Detect which cell encompasses the target text, then output its (x, y) center coordinate. 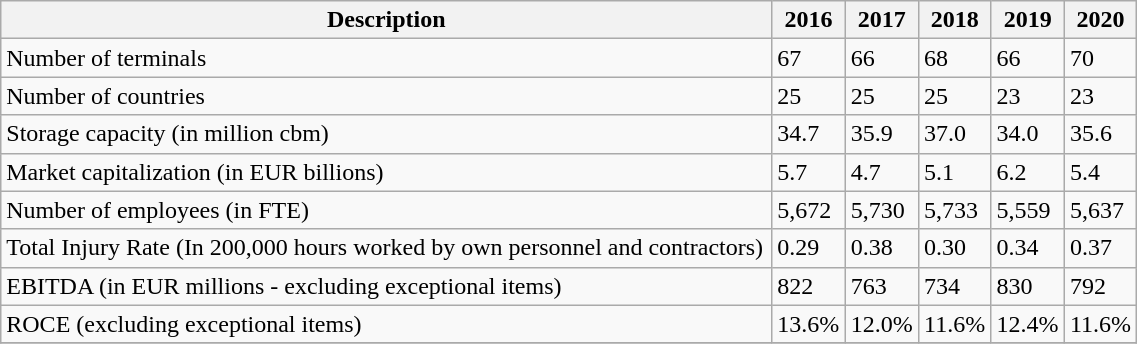
5.4 (1100, 172)
Storage capacity (in million cbm) (386, 134)
35.6 (1100, 134)
13.6% (808, 324)
5,730 (882, 210)
34.0 (1028, 134)
2018 (955, 20)
0.30 (955, 248)
5,672 (808, 210)
792 (1100, 286)
12.0% (882, 324)
34.7 (808, 134)
6.2 (1028, 172)
0.34 (1028, 248)
ROCE (excluding exceptional items) (386, 324)
734 (955, 286)
70 (1100, 58)
822 (808, 286)
35.9 (882, 134)
2020 (1100, 20)
Number of employees (in FTE) (386, 210)
0.29 (808, 248)
763 (882, 286)
4.7 (882, 172)
2017 (882, 20)
EBITDA (in EUR millions - excluding exceptional items) (386, 286)
Description (386, 20)
67 (808, 58)
830 (1028, 286)
5.1 (955, 172)
5,733 (955, 210)
Number of countries (386, 96)
0.38 (882, 248)
37.0 (955, 134)
5,637 (1100, 210)
Total Injury Rate (In 200,000 hours worked by own personnel and contractors) (386, 248)
2016 (808, 20)
68 (955, 58)
0.37 (1100, 248)
2019 (1028, 20)
12.4% (1028, 324)
5.7 (808, 172)
Number of terminals (386, 58)
Market capitalization (in EUR billions) (386, 172)
5,559 (1028, 210)
